Locate the cell with the specified text and output its [X, Y] center coordinate. 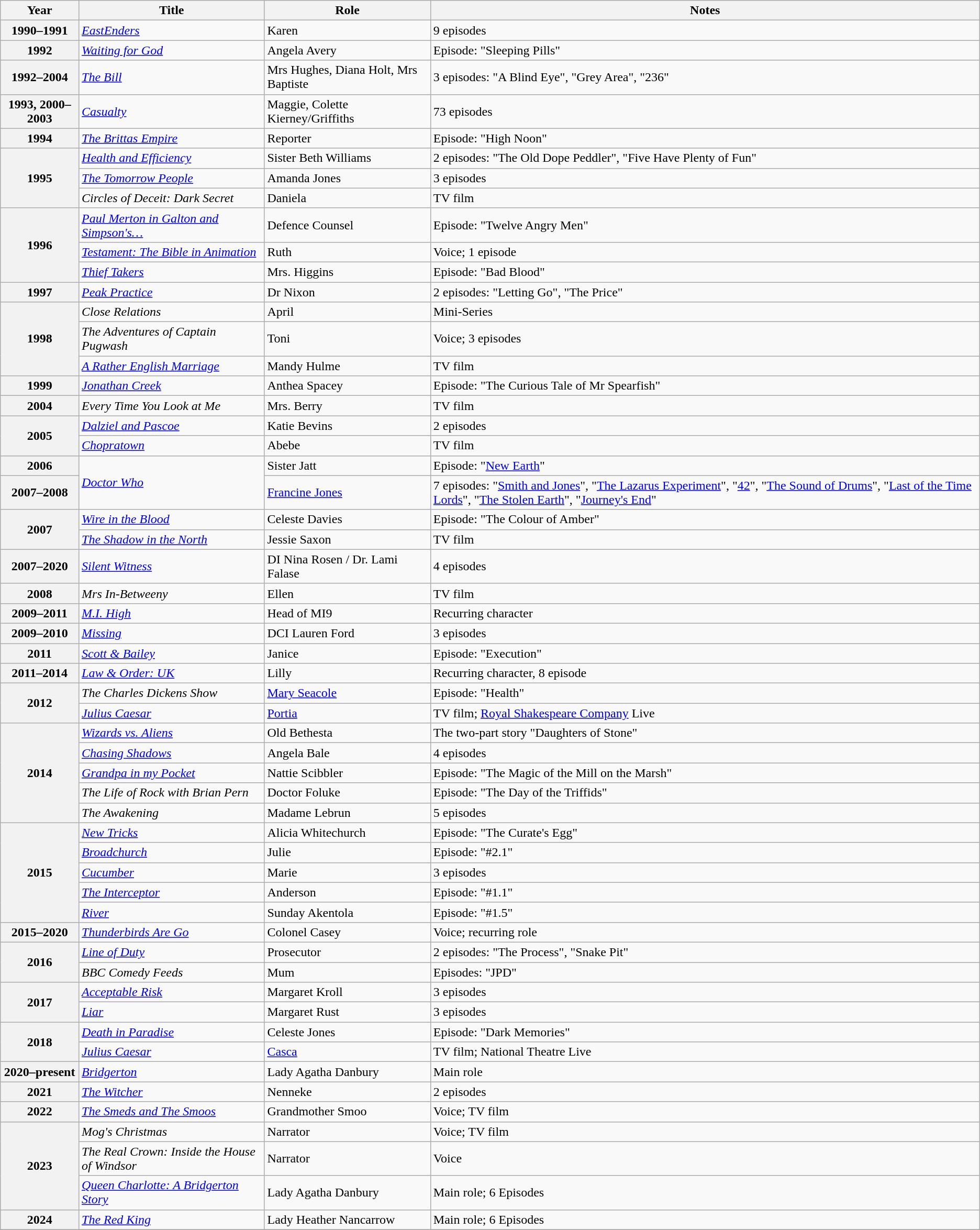
Episode: "Dark Memories" [705, 1032]
Nenneke [348, 1092]
Karen [348, 30]
Law & Order: UK [172, 673]
Sister Beth Williams [348, 158]
Doctor Who [172, 483]
Line of Duty [172, 952]
1990–1991 [40, 30]
Abebe [348, 446]
Chasing Shadows [172, 753]
Toni [348, 339]
Main role [705, 1072]
Recurring character [705, 613]
Episode: "New Earth" [705, 466]
1997 [40, 292]
2006 [40, 466]
Every Time You Look at Me [172, 406]
The Awakening [172, 813]
The Brittas Empire [172, 138]
Julie [348, 852]
2007 [40, 529]
2008 [40, 593]
Chopratown [172, 446]
Wizards vs. Aliens [172, 733]
9 episodes [705, 30]
Title [172, 10]
DI Nina Rosen / Dr. Lami Falase [348, 567]
The Life of Rock with Brian Pern [172, 793]
Mrs In-Betweeny [172, 593]
The Bill [172, 77]
2009–2010 [40, 633]
Anderson [348, 892]
Doctor Foluke [348, 793]
Waiting for God [172, 50]
TV film; Royal Shakespeare Company Live [705, 713]
Year [40, 10]
2005 [40, 436]
1998 [40, 339]
2 episodes: "Letting Go", "The Price" [705, 292]
Margaret Rust [348, 1012]
DCI Lauren Ford [348, 633]
5 episodes [705, 813]
Mandy Hulme [348, 366]
Casca [348, 1052]
Testament: The Bible in Animation [172, 252]
Thunderbirds Are Go [172, 932]
Scott & Bailey [172, 653]
2015 [40, 872]
Mrs Hughes, Diana Holt, Mrs Baptiste [348, 77]
Celeste Davies [348, 519]
Jonathan Creek [172, 386]
Episode: "The Day of the Triffids" [705, 793]
Alicia Whitechurch [348, 833]
1999 [40, 386]
2011 [40, 653]
2012 [40, 703]
2015–2020 [40, 932]
Marie [348, 872]
New Tricks [172, 833]
BBC Comedy Feeds [172, 972]
The Real Crown: Inside the House of Windsor [172, 1158]
Jessie Saxon [348, 539]
2004 [40, 406]
Notes [705, 10]
Janice [348, 653]
Margaret Kroll [348, 992]
EastEnders [172, 30]
2022 [40, 1112]
Close Relations [172, 312]
Ruth [348, 252]
1993, 2000–2003 [40, 111]
1992–2004 [40, 77]
Voice; 1 episode [705, 252]
Queen Charlotte: A Bridgerton Story [172, 1193]
The Smeds and The Smoos [172, 1112]
Daniela [348, 198]
Recurring character, 8 episode [705, 673]
Mum [348, 972]
Angela Avery [348, 50]
Bridgerton [172, 1072]
Health and Efficiency [172, 158]
Episode: "Twelve Angry Men" [705, 225]
2007–2020 [40, 567]
Casualty [172, 111]
Mrs. Berry [348, 406]
Episode: "Bad Blood" [705, 272]
Voice [705, 1158]
Celeste Jones [348, 1032]
1996 [40, 245]
Cucumber [172, 872]
Francine Jones [348, 492]
2011–2014 [40, 673]
Circles of Deceit: Dark Secret [172, 198]
Role [348, 10]
Prosecutor [348, 952]
The Interceptor [172, 892]
Episode: "#2.1" [705, 852]
The Charles Dickens Show [172, 693]
Episode: "The Curious Tale of Mr Spearfish" [705, 386]
Paul Merton in Galton and Simpson's… [172, 225]
Episode: "High Noon" [705, 138]
7 episodes: "Smith and Jones", "The Lazarus Experiment", "42", "The Sound of Drums", "Last of the Time Lords", "The Stolen Earth", "Journey's End" [705, 492]
Madame Lebrun [348, 813]
Old Bethesta [348, 733]
Missing [172, 633]
River [172, 912]
Defence Counsel [348, 225]
Ellen [348, 593]
Sister Jatt [348, 466]
2007–2008 [40, 492]
Mini-Series [705, 312]
Angela Bale [348, 753]
Mary Seacole [348, 693]
The Adventures of Captain Pugwash [172, 339]
Peak Practice [172, 292]
TV film; National Theatre Live [705, 1052]
2020–present [40, 1072]
2 episodes: "The Process", "Snake Pit" [705, 952]
Episode: "Health" [705, 693]
1994 [40, 138]
Silent Witness [172, 567]
Anthea Spacey [348, 386]
2017 [40, 1002]
M.I. High [172, 613]
Dalziel and Pascoe [172, 426]
2 episodes: "The Old Dope Peddler", "Five Have Plenty of Fun" [705, 158]
The Witcher [172, 1092]
Mrs. Higgins [348, 272]
Voice; 3 episodes [705, 339]
Episode: "#1.1" [705, 892]
3 episodes: "A Blind Eye", "Grey Area", "236" [705, 77]
The two-part story "Daughters of Stone" [705, 733]
2016 [40, 962]
Wire in the Blood [172, 519]
Colonel Casey [348, 932]
Dr Nixon [348, 292]
Voice; recurring role [705, 932]
Episode: "Execution" [705, 653]
Episodes: "JPD" [705, 972]
1992 [40, 50]
Mog's Christmas [172, 1132]
Portia [348, 713]
Episode: "The Magic of the Mill on the Marsh" [705, 773]
73 episodes [705, 111]
Nattie Scibbler [348, 773]
Grandmother Smoo [348, 1112]
2021 [40, 1092]
April [348, 312]
Lilly [348, 673]
Grandpa in my Pocket [172, 773]
Amanda Jones [348, 178]
2023 [40, 1166]
Liar [172, 1012]
Maggie, Colette Kierney/Griffiths [348, 111]
The Shadow in the North [172, 539]
Episode: "The Colour of Amber" [705, 519]
1995 [40, 178]
Episode: "Sleeping Pills" [705, 50]
Sunday Akentola [348, 912]
A Rather English Marriage [172, 366]
2024 [40, 1220]
Episode: "The Curate's Egg" [705, 833]
Episode: "#1.5" [705, 912]
Reporter [348, 138]
Katie Bevins [348, 426]
Thief Takers [172, 272]
2018 [40, 1042]
Death in Paradise [172, 1032]
Head of MI9 [348, 613]
Lady Heather Nancarrow [348, 1220]
The Tomorrow People [172, 178]
The Red King [172, 1220]
Acceptable Risk [172, 992]
2009–2011 [40, 613]
Broadchurch [172, 852]
2014 [40, 773]
